Return the [X, Y] coordinate for the center point of the cell that contains the specified text.  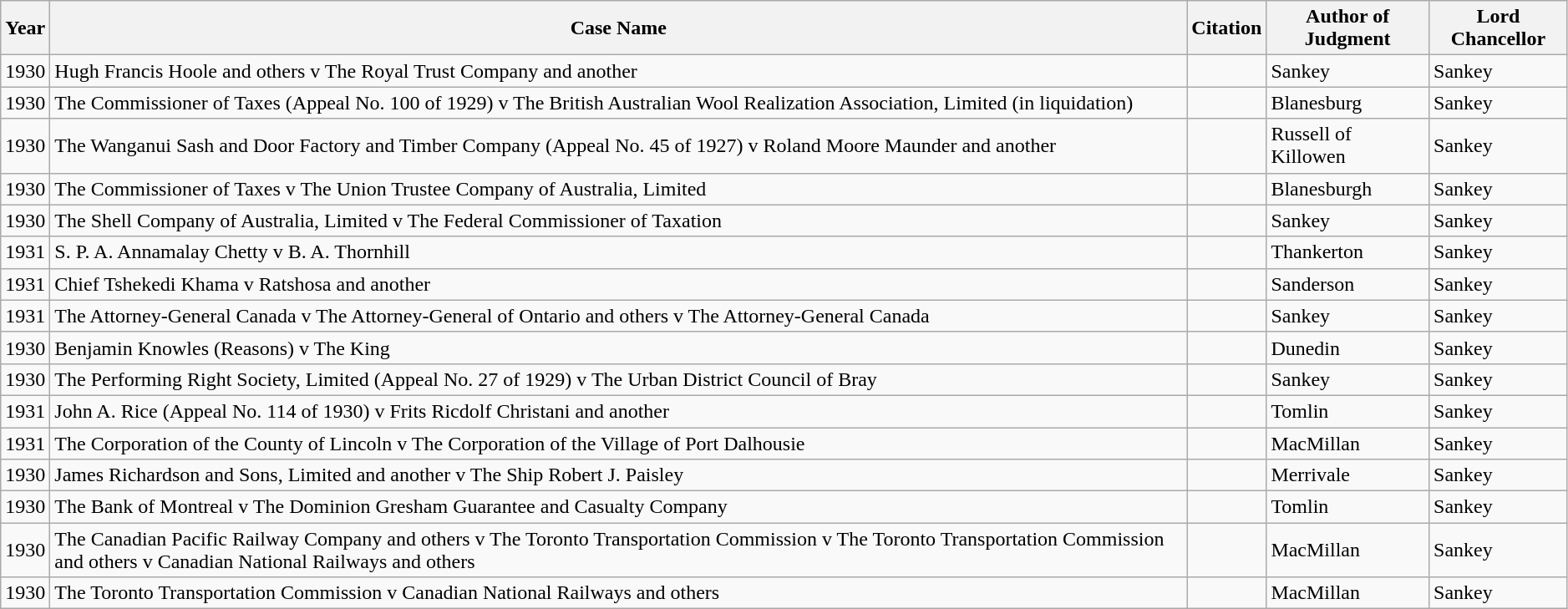
Year [25, 28]
Citation [1226, 28]
Author of Judgment [1348, 28]
The Bank of Montreal v The Dominion Gresham Guarantee and Casualty Company [618, 507]
The Toronto Transportation Commission v Canadian National Railways and others [618, 593]
Dunedin [1348, 348]
The Wanganui Sash and Door Factory and Timber Company (Appeal No. 45 of 1927) v Roland Moore Maunder and another [618, 145]
Sanderson [1348, 284]
Russell of Killowen [1348, 145]
The Performing Right Society, Limited (Appeal No. 27 of 1929) v The Urban District Council of Bray [618, 379]
Thankerton [1348, 252]
The Shell Company of Australia, Limited v The Federal Commissioner of Taxation [618, 221]
Hugh Francis Hoole and others v The Royal Trust Company and another [618, 71]
James Richardson and Sons, Limited and another v The Ship Robert J. Paisley [618, 475]
Merrivale [1348, 475]
The Corporation of the County of Lincoln v The Corporation of the Village of Port Dalhousie [618, 444]
The Commissioner of Taxes v The Union Trustee Company of Australia, Limited [618, 189]
Chief Tshekedi Khama v Ratshosa and another [618, 284]
The Attorney-General Canada v The Attorney-General of Ontario and others v The Attorney-General Canada [618, 316]
S. P. A. Annamalay Chetty v B. A. Thornhill [618, 252]
Lord Chancellor [1499, 28]
The Commissioner of Taxes (Appeal No. 100 of 1929) v The British Australian Wool Realization Association, Limited (in liquidation) [618, 103]
Blanesburgh [1348, 189]
John A. Rice (Appeal No. 114 of 1930) v Frits Ricdolf Christani and another [618, 411]
Case Name [618, 28]
Benjamin Knowles (Reasons) v The King [618, 348]
Blanesburg [1348, 103]
